Detect which cell encompasses the target text, then output its [X, Y] center coordinate. 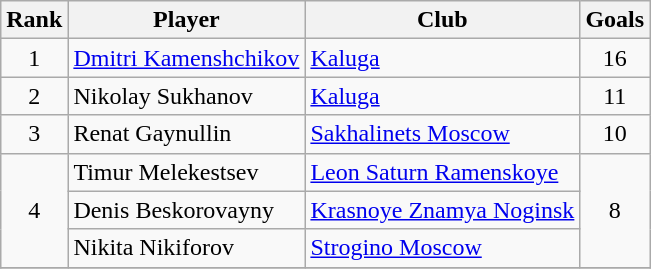
Timur Melekestsev [186, 172]
Club [442, 20]
Goals [615, 20]
Player [186, 20]
3 [34, 134]
Sakhalinets Moscow [442, 134]
Leon Saturn Ramenskoye [442, 172]
Rank [34, 20]
11 [615, 96]
8 [615, 210]
Nikita Nikiforov [186, 248]
Dmitri Kamenshchikov [186, 58]
10 [615, 134]
Krasnoye Znamya Noginsk [442, 210]
Renat Gaynullin [186, 134]
4 [34, 210]
Nikolay Sukhanov [186, 96]
1 [34, 58]
2 [34, 96]
Strogino Moscow [442, 248]
16 [615, 58]
Denis Beskorovayny [186, 210]
